Locate the cell with the specified text and output its (X, Y) center coordinate. 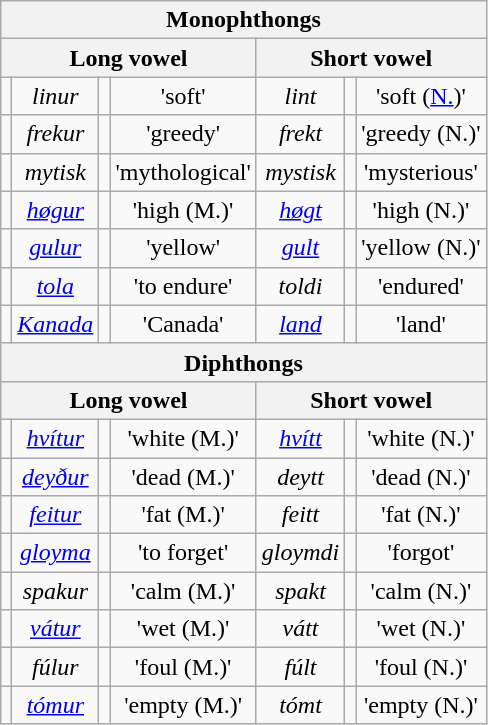
fúlt (300, 667)
Kanada (56, 324)
toldi (300, 286)
'greedy (N.)' (421, 134)
land (300, 324)
gloyma (56, 553)
tola (56, 286)
tómur (56, 705)
feitur (56, 515)
vátt (300, 629)
hvítt (300, 438)
spakt (300, 591)
gult (300, 248)
høgur (56, 210)
mystisk (300, 172)
frekur (56, 134)
'white (M.)' (183, 438)
'to endure' (183, 286)
'dead (N.)' (421, 477)
hvítur (56, 438)
'white (N.)' (421, 438)
deytt (300, 477)
'calm (N.)' (421, 591)
'empty (N.)' (421, 705)
tómt (300, 705)
'to forget' (183, 553)
'wet (M.)' (183, 629)
høgt (300, 210)
Monophthongs (244, 20)
'land' (421, 324)
'dead (M.)' (183, 477)
gloymdi (300, 553)
'high (N.)' (421, 210)
'soft' (183, 96)
lint (300, 96)
'soft (N.)' (421, 96)
'Canada' (183, 324)
'yellow (N.)' (421, 248)
'mythological' (183, 172)
'mysterious' (421, 172)
fúlur (56, 667)
linur (56, 96)
'foul (M.)' (183, 667)
deyður (56, 477)
'foul (N.)' (421, 667)
frekt (300, 134)
'high (M.)' (183, 210)
feitt (300, 515)
vátur (56, 629)
'empty (M.)' (183, 705)
Diphthongs (244, 362)
gulur (56, 248)
mytisk (56, 172)
'forgot' (421, 553)
'fat (N.)' (421, 515)
'endured' (421, 286)
'greedy' (183, 134)
'yellow' (183, 248)
'wet (N.)' (421, 629)
'calm (M.)' (183, 591)
'fat (M.)' (183, 515)
spakur (56, 591)
